Locate the cell with the specified text and output its [X, Y] center coordinate. 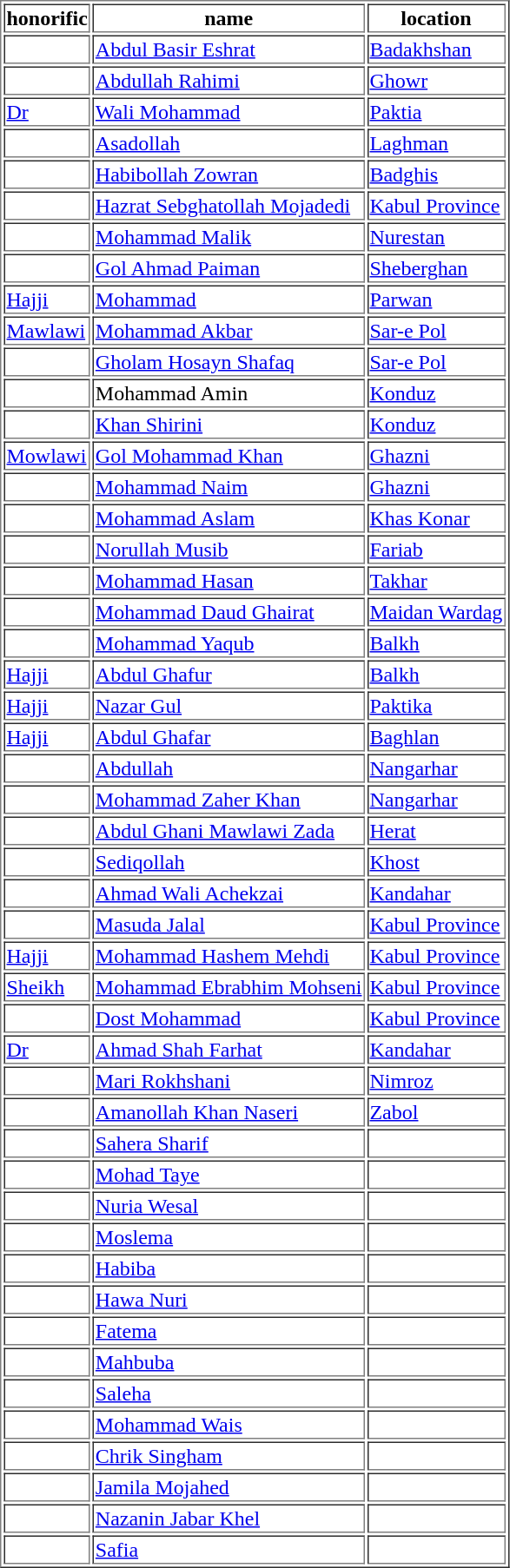
Amanollah Khan Naseri [229, 1111]
Saleha [229, 1393]
Abdul Basir Eshrat [229, 49]
Chrik Singham [229, 1455]
Ahmad Shah Farhat [229, 1049]
Nimroz [436, 1080]
Masuda Jalal [229, 924]
Mohammad Ebrabhim Mohseni [229, 986]
Gol Mohammad Khan [229, 455]
Mohammad Amin [229, 392]
Herat [436, 830]
location [436, 17]
Mohammad Hashem Mehdi [229, 955]
Ahmad Wali Achekzai [229, 893]
Badakhshan [436, 49]
Nuria Wesal [229, 1205]
Mohammad Zaher Khan [229, 799]
Paktia [436, 111]
name [229, 17]
Sheikh [47, 986]
Moslema [229, 1236]
Laghman [436, 142]
Nazanin Jabar Khel [229, 1518]
Abdullah [229, 768]
Mohammad Malik [229, 236]
Ghowr [436, 80]
Jamila Mojahed [229, 1486]
honorific [47, 17]
Mohammad Akbar [229, 330]
Fatema [229, 1330]
Abdul Ghafur [229, 674]
Mohammad Daud Ghairat [229, 611]
Gholam Hosayn Shafaq [229, 361]
Parwan [436, 299]
Mohad Taye [229, 1174]
Zabol [436, 1111]
Mohammad Yaqub [229, 642]
Nazar Gul [229, 705]
Abdul Ghani Mawlawi Zada [229, 830]
Paktika [436, 705]
Norullah Musib [229, 549]
Khas Konar [436, 517]
Safia [229, 1549]
Mohammad Aslam [229, 517]
Wali Mohammad [229, 111]
Mohammad Hasan [229, 580]
Khost [436, 861]
Mowlawi [47, 455]
Hawa Nuri [229, 1299]
Baghlan [436, 736]
Hazrat Sebghatollah Mojadedi [229, 205]
Dost Mohammad [229, 1018]
Khan Shirini [229, 424]
Gol Ahmad Paiman [229, 267]
Habibollah Zowran [229, 174]
Abdul Ghafar [229, 736]
Nurestan [436, 236]
Fariab [436, 549]
Takhar [436, 580]
Mohammad Wais [229, 1424]
Mari Rokhshani [229, 1080]
Badghis [436, 174]
Sheberghan [436, 267]
Asadollah [229, 142]
Maidan Wardag [436, 611]
Habiba [229, 1268]
Sediqollah [229, 861]
Mawlawi [47, 330]
Mohammad Naim [229, 486]
Sahera Sharif [229, 1143]
Mahbuba [229, 1361]
Abdullah Rahimi [229, 80]
Mohammad [229, 299]
